Identify which cell holds the provided text, then report its [x, y] central coordinate. 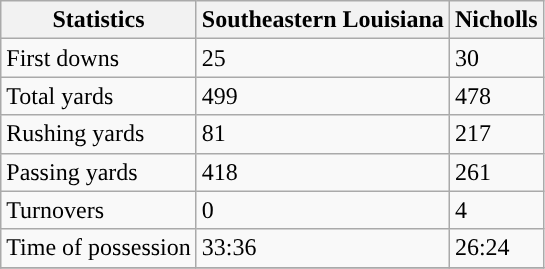
Passing yards [99, 172]
Statistics [99, 20]
Time of possession [99, 248]
261 [496, 172]
4 [496, 210]
25 [322, 58]
Total yards [99, 96]
499 [322, 96]
26:24 [496, 248]
33:36 [322, 248]
478 [496, 96]
First downs [99, 58]
81 [322, 134]
418 [322, 172]
Southeastern Louisiana [322, 20]
Rushing yards [99, 134]
217 [496, 134]
30 [496, 58]
Turnovers [99, 210]
0 [322, 210]
Nicholls [496, 20]
